Identify which cell holds the provided text, then report its (X, Y) central coordinate. 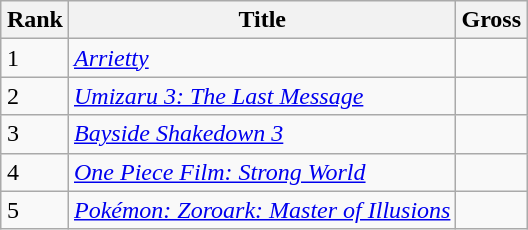
Umizaru 3: The Last Message (262, 96)
Gross (492, 20)
Arrietty (262, 58)
Bayside Shakedown 3 (262, 134)
Title (262, 20)
Rank (34, 20)
1 (34, 58)
4 (34, 172)
3 (34, 134)
2 (34, 96)
5 (34, 210)
One Piece Film: Strong World (262, 172)
Pokémon: Zoroark: Master of Illusions (262, 210)
